Capture the cell that displays the provided text and extract its (x, y) central coordinate. 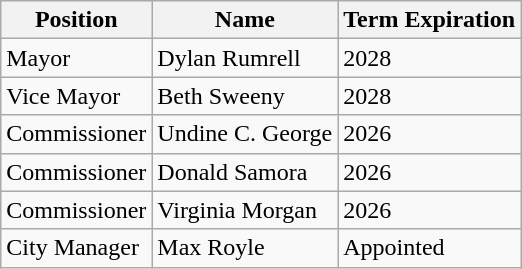
Appointed (430, 248)
Max Royle (245, 248)
City Manager (76, 248)
Virginia Morgan (245, 210)
Term Expiration (430, 20)
Beth Sweeny (245, 96)
Name (245, 20)
Dylan Rumrell (245, 58)
Mayor (76, 58)
Vice Mayor (76, 96)
Position (76, 20)
Donald Samora (245, 172)
Undine C. George (245, 134)
